Find where the given text appears and provide that cell's center as [X, Y] coordinate. 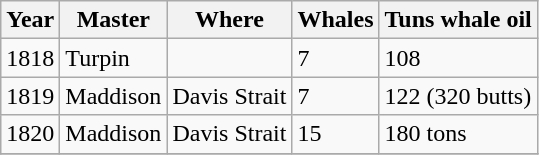
180 tons [458, 134]
Year [30, 20]
Tuns whale oil [458, 20]
Where [230, 20]
Turpin [114, 58]
Master [114, 20]
1818 [30, 58]
15 [336, 134]
1820 [30, 134]
108 [458, 58]
1819 [30, 96]
Whales [336, 20]
122 (320 butts) [458, 96]
